For the text-containing cell, return its midpoint in (x, y) coordinate format. 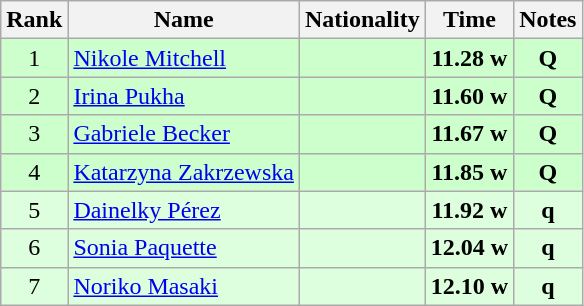
Sonia Paquette (184, 248)
Nationality (362, 20)
5 (34, 210)
11.60 w (469, 96)
11.28 w (469, 58)
1 (34, 58)
3 (34, 134)
6 (34, 248)
Gabriele Becker (184, 134)
Notes (548, 20)
12.10 w (469, 286)
Nikole Mitchell (184, 58)
7 (34, 286)
Dainelky Pérez (184, 210)
11.85 w (469, 172)
4 (34, 172)
11.92 w (469, 210)
Katarzyna Zakrzewska (184, 172)
Time (469, 20)
Rank (34, 20)
Irina Pukha (184, 96)
2 (34, 96)
12.04 w (469, 248)
11.67 w (469, 134)
Name (184, 20)
Noriko Masaki (184, 286)
